Pinpoint the cell where the given text exists, returning its [x, y] midpoint coordinate. 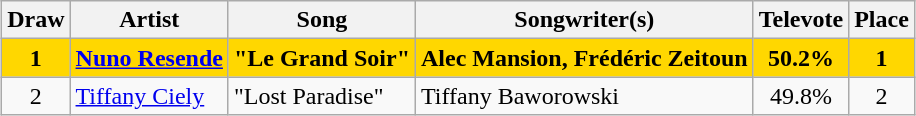
Alec Mansion, Frédéric Zeitoun [584, 58]
Song [322, 20]
"Le Grand Soir" [322, 58]
Place [882, 20]
Tiffany Baworowski [584, 96]
Artist [149, 20]
49.8% [800, 96]
50.2% [800, 58]
Songwriter(s) [584, 20]
Nuno Resende [149, 58]
"Lost Paradise" [322, 96]
Televote [800, 20]
Tiffany Ciely [149, 96]
Draw [36, 20]
